Identify which cell holds the provided text, then report its [x, y] central coordinate. 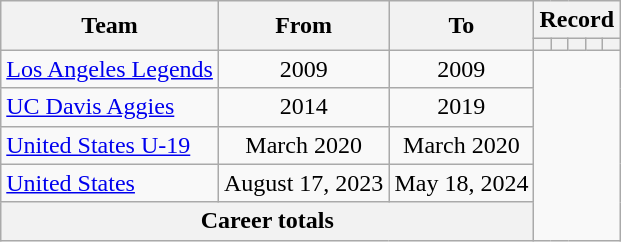
Team [110, 26]
2019 [462, 107]
2014 [303, 107]
UC Davis Aggies [110, 107]
United States U-19 [110, 145]
Record [577, 20]
United States [110, 183]
May 18, 2024 [462, 183]
Career totals [268, 221]
August 17, 2023 [303, 183]
To [462, 26]
Los Angeles Legends [110, 69]
From [303, 26]
